Scan for the cell matching the given text and deliver its (X, Y) coordinate at center. 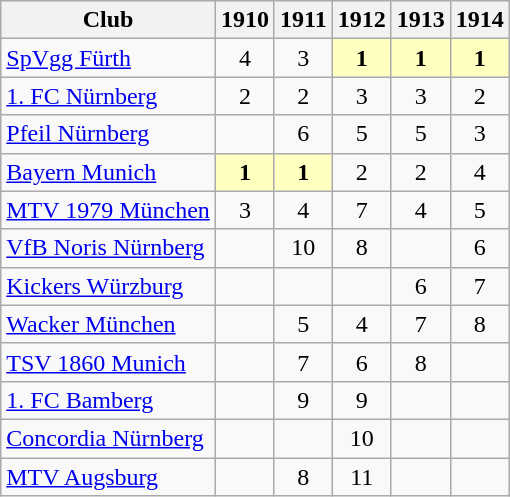
1. FC Nürnberg (108, 96)
MTV 1979 München (108, 210)
SpVgg Fürth (108, 58)
VfB Noris Nürnberg (108, 248)
11 (362, 477)
MTV Augsburg (108, 477)
Bayern Munich (108, 172)
1. FC Bamberg (108, 400)
Pfeil Nürnberg (108, 134)
TSV 1860 Munich (108, 362)
1913 (420, 20)
1914 (480, 20)
Club (108, 20)
1912 (362, 20)
Wacker München (108, 324)
Kickers Würzburg (108, 286)
1911 (303, 20)
Concordia Nürnberg (108, 438)
1910 (244, 20)
